Extract the [X, Y] coordinate from the center of the cell holding the provided text.  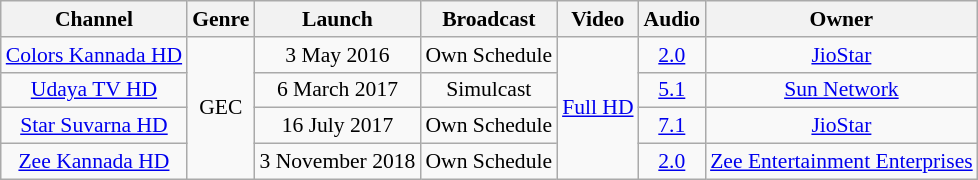
GEC [220, 108]
Udaya TV HD [94, 90]
Broadcast [488, 19]
Zee Kannada HD [94, 162]
Channel [94, 19]
3 November 2018 [337, 162]
16 July 2017 [337, 126]
Launch [337, 19]
7.1 [672, 126]
Full HD [598, 108]
Simulcast [488, 90]
Genre [220, 19]
Colors Kannada HD [94, 55]
Zee Entertainment Enterprises [842, 162]
6 March 2017 [337, 90]
3 May 2016 [337, 55]
Owner [842, 19]
Audio [672, 19]
5.1 [672, 90]
Star Suvarna HD [94, 126]
Sun Network [842, 90]
Video [598, 19]
